Extract the [x, y] coordinate from the center of the cell holding the provided text.  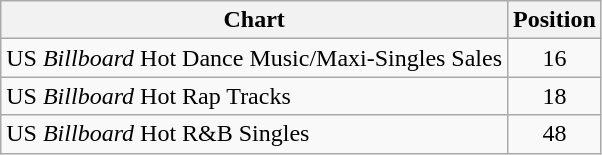
US Billboard Hot Rap Tracks [254, 96]
16 [555, 58]
Chart [254, 20]
US Billboard Hot Dance Music/Maxi-Singles Sales [254, 58]
US Billboard Hot R&B Singles [254, 134]
18 [555, 96]
Position [555, 20]
48 [555, 134]
